From the cell containing the given text, extract its center point as [X, Y] coordinate. 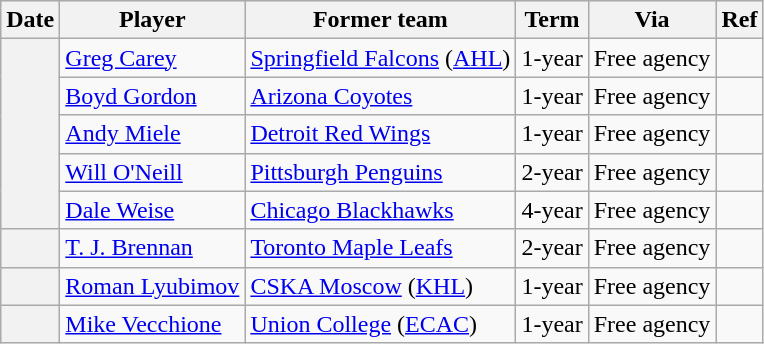
Arizona Coyotes [380, 96]
4-year [552, 210]
Pittsburgh Penguins [380, 172]
Boyd Gordon [152, 96]
Term [552, 20]
Ref [740, 20]
Toronto Maple Leafs [380, 248]
Mike Vecchione [152, 324]
Roman Lyubimov [152, 286]
T. J. Brennan [152, 248]
CSKA Moscow (KHL) [380, 286]
Springfield Falcons (AHL) [380, 58]
Detroit Red Wings [380, 134]
Dale Weise [152, 210]
Chicago Blackhawks [380, 210]
Date [30, 20]
Former team [380, 20]
Union College (ECAC) [380, 324]
Greg Carey [152, 58]
Via [652, 20]
Andy Miele [152, 134]
Player [152, 20]
Will O'Neill [152, 172]
